Provide the (X, Y) coordinate of the cell's center where the given text is located.  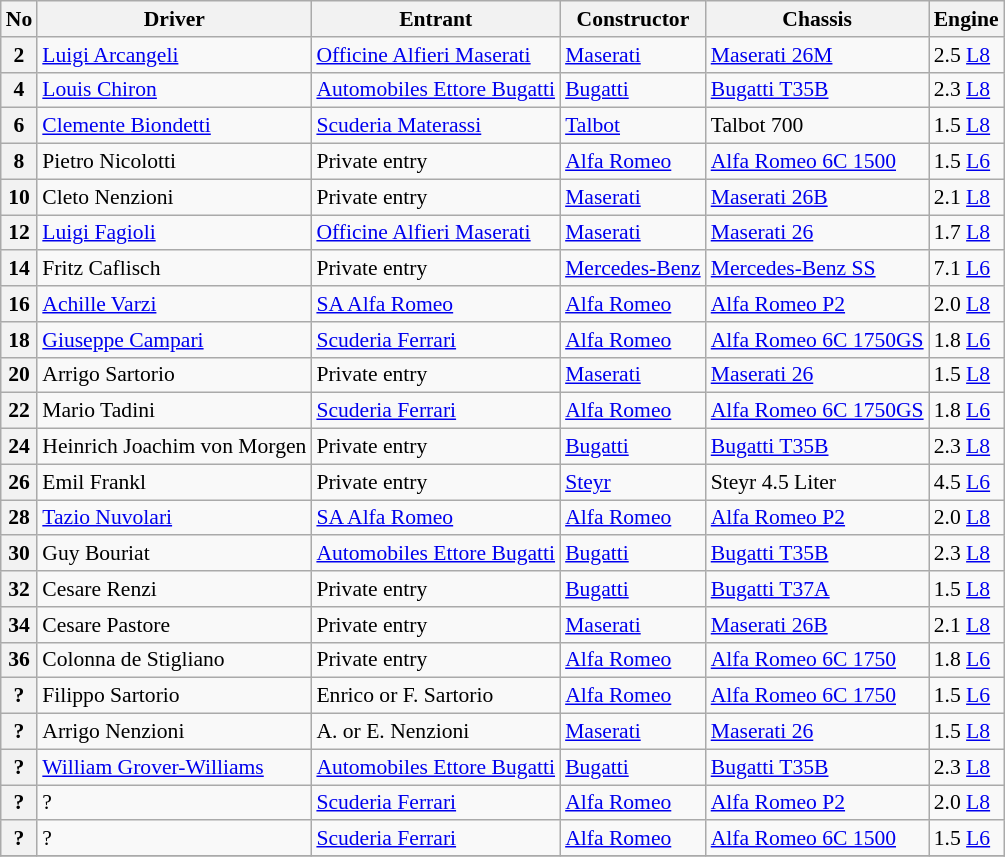
1.7 L8 (966, 233)
Louis Chiron (174, 90)
Giuseppe Campari (174, 340)
4.5 L6 (966, 482)
Pietro Nicolotti (174, 162)
Heinrich Joachim von Morgen (174, 447)
16 (20, 304)
Engine (966, 19)
32 (20, 589)
26 (20, 482)
Mercedes-Benz SS (818, 269)
Scuderia Materassi (436, 126)
Chassis (818, 19)
Fritz Caflisch (174, 269)
Colonna de Stigliano (174, 660)
10 (20, 197)
Enrico or F. Sartorio (436, 696)
Tazio Nuvolari (174, 518)
A. or E. Nenzioni (436, 732)
Emil Frankl (174, 482)
7.1 L6 (966, 269)
Cesare Pastore (174, 625)
20 (20, 375)
Cesare Renzi (174, 589)
36 (20, 660)
Arrigo Nenzioni (174, 732)
Steyr (633, 482)
No (20, 19)
Mario Tadini (174, 411)
Driver (174, 19)
Steyr 4.5 Liter (818, 482)
12 (20, 233)
4 (20, 90)
Maserati 26M (818, 55)
2 (20, 55)
Luigi Fagioli (174, 233)
6 (20, 126)
28 (20, 518)
8 (20, 162)
18 (20, 340)
Filippo Sartorio (174, 696)
Clemente Biondetti (174, 126)
24 (20, 447)
Constructor (633, 19)
Cleto Nenzioni (174, 197)
2.5 L8 (966, 55)
Arrigo Sartorio (174, 375)
30 (20, 554)
22 (20, 411)
Entrant (436, 19)
William Grover-Williams (174, 767)
Mercedes-Benz (633, 269)
34 (20, 625)
Bugatti T37A (818, 589)
Talbot (633, 126)
14 (20, 269)
Achille Varzi (174, 304)
Luigi Arcangeli (174, 55)
Talbot 700 (818, 126)
Guy Bouriat (174, 554)
